For the text-containing cell, return its midpoint in [x, y] coordinate format. 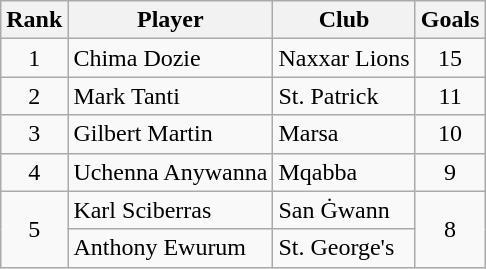
Mqabba [344, 172]
4 [34, 172]
Naxxar Lions [344, 58]
Goals [450, 20]
Club [344, 20]
St. Patrick [344, 96]
Marsa [344, 134]
Player [170, 20]
9 [450, 172]
Rank [34, 20]
Gilbert Martin [170, 134]
5 [34, 229]
8 [450, 229]
St. George's [344, 248]
10 [450, 134]
11 [450, 96]
San Ġwann [344, 210]
15 [450, 58]
Mark Tanti [170, 96]
Chima Dozie [170, 58]
3 [34, 134]
Uchenna Anywanna [170, 172]
1 [34, 58]
Anthony Ewurum [170, 248]
Karl Sciberras [170, 210]
2 [34, 96]
